Provide the [x, y] coordinate of the cell's center where the given text is located.  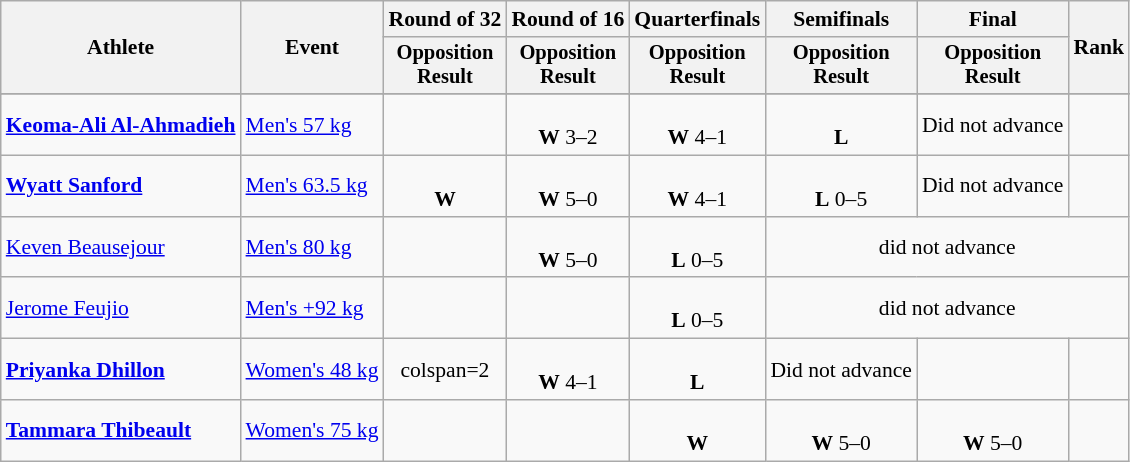
Men's 80 kg [312, 248]
Keven Beausejour [121, 248]
colspan=2 [446, 370]
Men's +92 kg [312, 308]
Men's 63.5 kg [312, 186]
Quarterfinals [697, 19]
Athlete [121, 48]
Wyatt Sanford [121, 186]
Women's 48 kg [312, 370]
Round of 16 [568, 19]
W 3–2 [568, 124]
Event [312, 48]
Round of 32 [446, 19]
Rank [1100, 48]
Women's 75 kg [312, 430]
Final [993, 19]
Semifinals [841, 19]
Men's 57 kg [312, 124]
Tammara Thibeault [121, 430]
Priyanka Dhillon [121, 370]
Keoma-Ali Al-Ahmadieh [121, 124]
Jerome Feujio [121, 308]
